From the cell containing the given text, extract its center point as (x, y) coordinate. 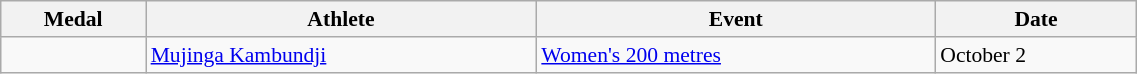
October 2 (1036, 55)
Women's 200 metres (736, 55)
Medal (74, 19)
Event (736, 19)
Mujinga Kambundji (342, 55)
Athlete (342, 19)
Date (1036, 19)
